Extract the (x, y) coordinate from the center of the cell holding the provided text.  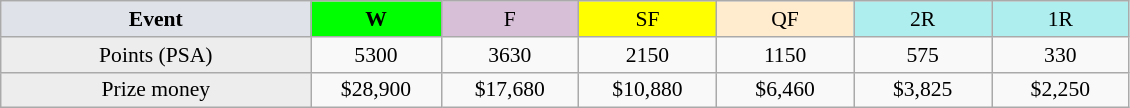
5300 (376, 55)
$6,460 (785, 90)
QF (785, 19)
SF (648, 19)
1R (1061, 19)
$2,250 (1061, 90)
Points (PSA) (156, 55)
W (376, 19)
Event (156, 19)
Prize money (156, 90)
575 (923, 55)
$3,825 (923, 90)
F (510, 19)
2150 (648, 55)
1150 (785, 55)
330 (1061, 55)
$17,680 (510, 90)
$28,900 (376, 90)
3630 (510, 55)
$10,880 (648, 90)
2R (923, 19)
